Detect which cell encompasses the target text, then output its [X, Y] center coordinate. 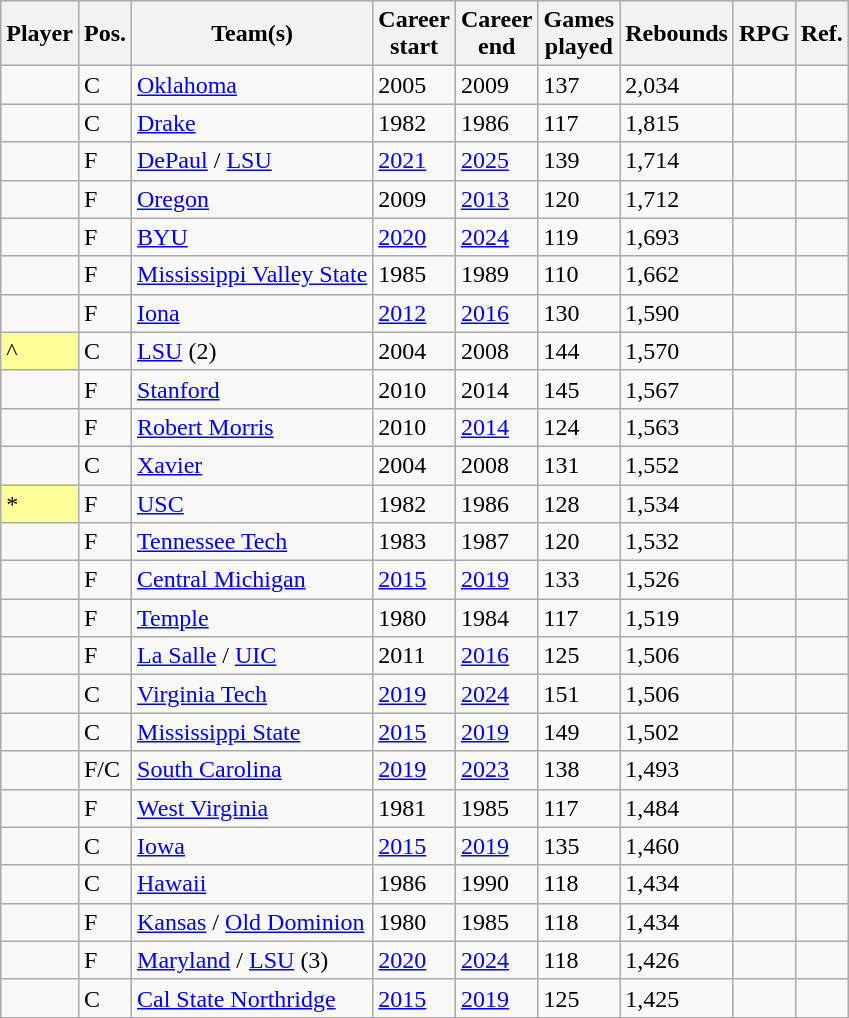
Xavier [252, 465]
2005 [414, 85]
2023 [496, 770]
* [40, 503]
1990 [496, 884]
1,662 [677, 275]
DePaul / LSU [252, 161]
1,815 [677, 123]
1,590 [677, 313]
Central Michigan [252, 580]
Mississippi State [252, 732]
Robert Morris [252, 427]
Careerend [496, 34]
133 [579, 580]
2011 [414, 656]
Team(s) [252, 34]
LSU (2) [252, 351]
1987 [496, 542]
151 [579, 694]
Drake [252, 123]
1,714 [677, 161]
Oklahoma [252, 85]
1,532 [677, 542]
Hawaii [252, 884]
2,034 [677, 85]
Kansas / Old Dominion [252, 922]
Rebounds [677, 34]
^ [40, 351]
1,693 [677, 237]
1,519 [677, 618]
1,493 [677, 770]
145 [579, 389]
Mississippi Valley State [252, 275]
1,526 [677, 580]
1983 [414, 542]
1,484 [677, 808]
1,552 [677, 465]
West Virginia [252, 808]
1,426 [677, 960]
Temple [252, 618]
149 [579, 732]
USC [252, 503]
1,534 [677, 503]
Tennessee Tech [252, 542]
144 [579, 351]
1,563 [677, 427]
Iowa [252, 846]
Cal State Northridge [252, 998]
Oregon [252, 199]
131 [579, 465]
128 [579, 503]
137 [579, 85]
1,425 [677, 998]
RPG [764, 34]
2013 [496, 199]
124 [579, 427]
Maryland / LSU (3) [252, 960]
138 [579, 770]
Iona [252, 313]
119 [579, 237]
135 [579, 846]
Stanford [252, 389]
1,502 [677, 732]
Virginia Tech [252, 694]
2021 [414, 161]
1,712 [677, 199]
1989 [496, 275]
F/C [104, 770]
Player [40, 34]
Ref. [822, 34]
BYU [252, 237]
1984 [496, 618]
Pos. [104, 34]
110 [579, 275]
South Carolina [252, 770]
1981 [414, 808]
130 [579, 313]
1,460 [677, 846]
2025 [496, 161]
2012 [414, 313]
139 [579, 161]
1,567 [677, 389]
Careerstart [414, 34]
La Salle / UIC [252, 656]
1,570 [677, 351]
Gamesplayed [579, 34]
